Return [X, Y] of the center of cell containing provided text 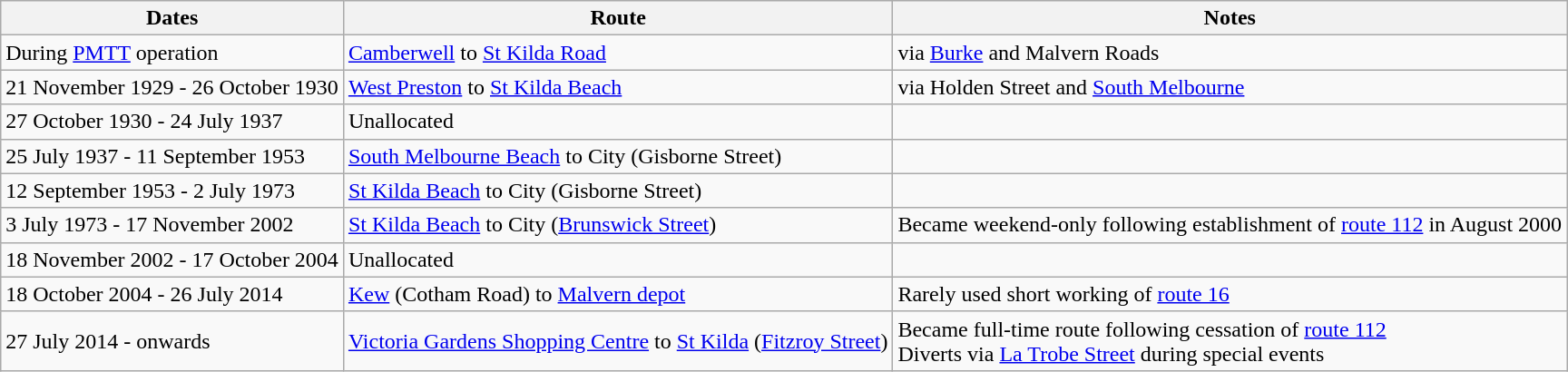
12 September 1953 - 2 July 1973 [172, 191]
3 July 1973 - 17 November 2002 [172, 225]
Became full-time route following cessation of route 112Diverts via La Trobe Street during special events [1230, 341]
27 July 2014 - onwards [172, 341]
via Holden Street and South Melbourne [1230, 87]
Rarely used short working of route 16 [1230, 294]
Became weekend-only following establishment of route 112 in August 2000 [1230, 225]
Notes [1230, 18]
Dates [172, 18]
27 October 1930 - 24 July 1937 [172, 122]
Kew (Cotham Road) to Malvern depot [618, 294]
18 November 2002 - 17 October 2004 [172, 259]
Victoria Gardens Shopping Centre to St Kilda (Fitzroy Street) [618, 341]
West Preston to St Kilda Beach [618, 87]
Camberwell to St Kilda Road [618, 53]
St Kilda Beach to City (Brunswick Street) [618, 225]
Route [618, 18]
18 October 2004 - 26 July 2014 [172, 294]
25 July 1937 - 11 September 1953 [172, 156]
During PMTT operation [172, 53]
St Kilda Beach to City (Gisborne Street) [618, 191]
via Burke and Malvern Roads [1230, 53]
21 November 1929 - 26 October 1930 [172, 87]
South Melbourne Beach to City (Gisborne Street) [618, 156]
